Provide the (x, y) coordinate of the cell's center where the given text is located.  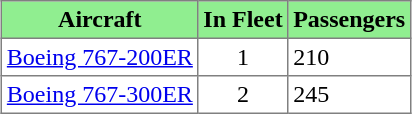
Passengers (349, 20)
245 (349, 95)
210 (349, 57)
Boeing 767-200ER (100, 57)
2 (243, 95)
In Fleet (243, 20)
1 (243, 57)
Boeing 767-300ER (100, 95)
Aircraft (100, 20)
